Return (X, Y) of the center of cell containing provided text 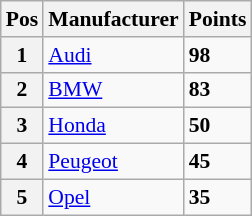
Points (218, 19)
Pos (22, 19)
4 (22, 162)
2 (22, 90)
BMW (113, 90)
3 (22, 126)
35 (218, 197)
Manufacturer (113, 19)
98 (218, 55)
45 (218, 162)
83 (218, 90)
Honda (113, 126)
Opel (113, 197)
Peugeot (113, 162)
1 (22, 55)
Audi (113, 55)
50 (218, 126)
5 (22, 197)
